Capture the cell that displays the provided text and extract its (X, Y) central coordinate. 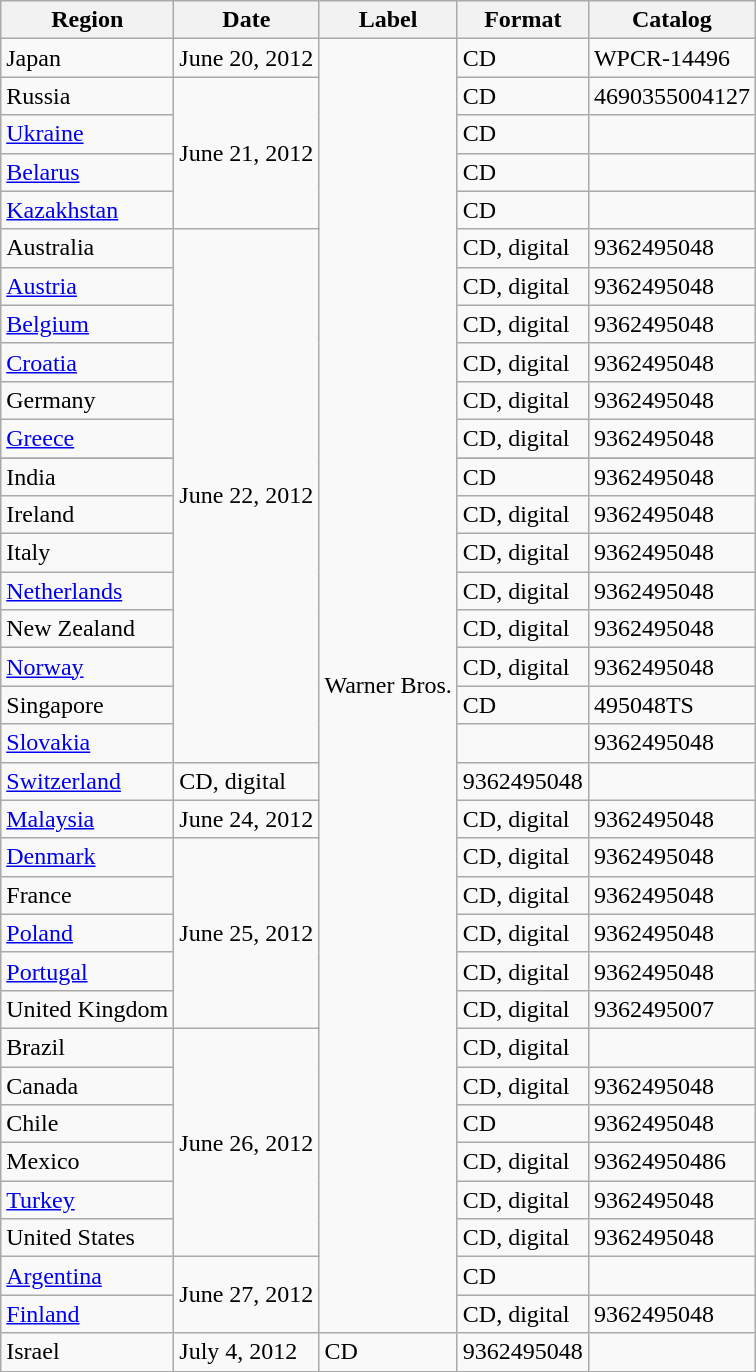
Format (522, 20)
Austria (88, 286)
Greece (88, 438)
Finland (88, 1314)
Date (246, 20)
Norway (88, 667)
Belarus (88, 172)
Italy (88, 553)
Region (88, 20)
Warner Bros. (388, 686)
June 21, 2012 (246, 153)
Chile (88, 1124)
Canada (88, 1085)
June 25, 2012 (246, 933)
495048TS (672, 705)
June 27, 2012 (246, 1295)
Ireland (88, 515)
Malaysia (88, 819)
Brazil (88, 1047)
Netherlands (88, 591)
Israel (88, 1352)
Label (388, 20)
4690355004127 (672, 96)
France (88, 895)
June 24, 2012 (246, 819)
Slovakia (88, 743)
June 22, 2012 (246, 496)
Kazakhstan (88, 210)
Catalog (672, 20)
Turkey (88, 1200)
Argentina (88, 1276)
June 26, 2012 (246, 1142)
New Zealand (88, 629)
WPCR-14496 (672, 58)
United States (88, 1238)
June 20, 2012 (246, 58)
9362495007 (672, 1009)
Ukraine (88, 134)
Mexico (88, 1162)
Australia (88, 248)
Portugal (88, 971)
Croatia (88, 362)
Russia (88, 96)
Poland (88, 933)
India (88, 477)
Denmark (88, 857)
Japan (88, 58)
Singapore (88, 705)
July 4, 2012 (246, 1352)
93624950486 (672, 1162)
Belgium (88, 324)
Germany (88, 400)
United Kingdom (88, 1009)
Switzerland (88, 781)
